Return (x, y) of the center of cell containing provided text 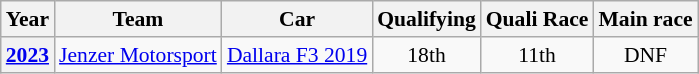
Quali Race (538, 19)
Year (28, 19)
Jenzer Motorsport (138, 55)
11th (538, 55)
Team (138, 19)
Main race (645, 19)
Qualifying (426, 19)
Car (297, 19)
18th (426, 55)
2023 (28, 55)
Dallara F3 2019 (297, 55)
DNF (645, 55)
